Return (X, Y) of the center of cell containing provided text 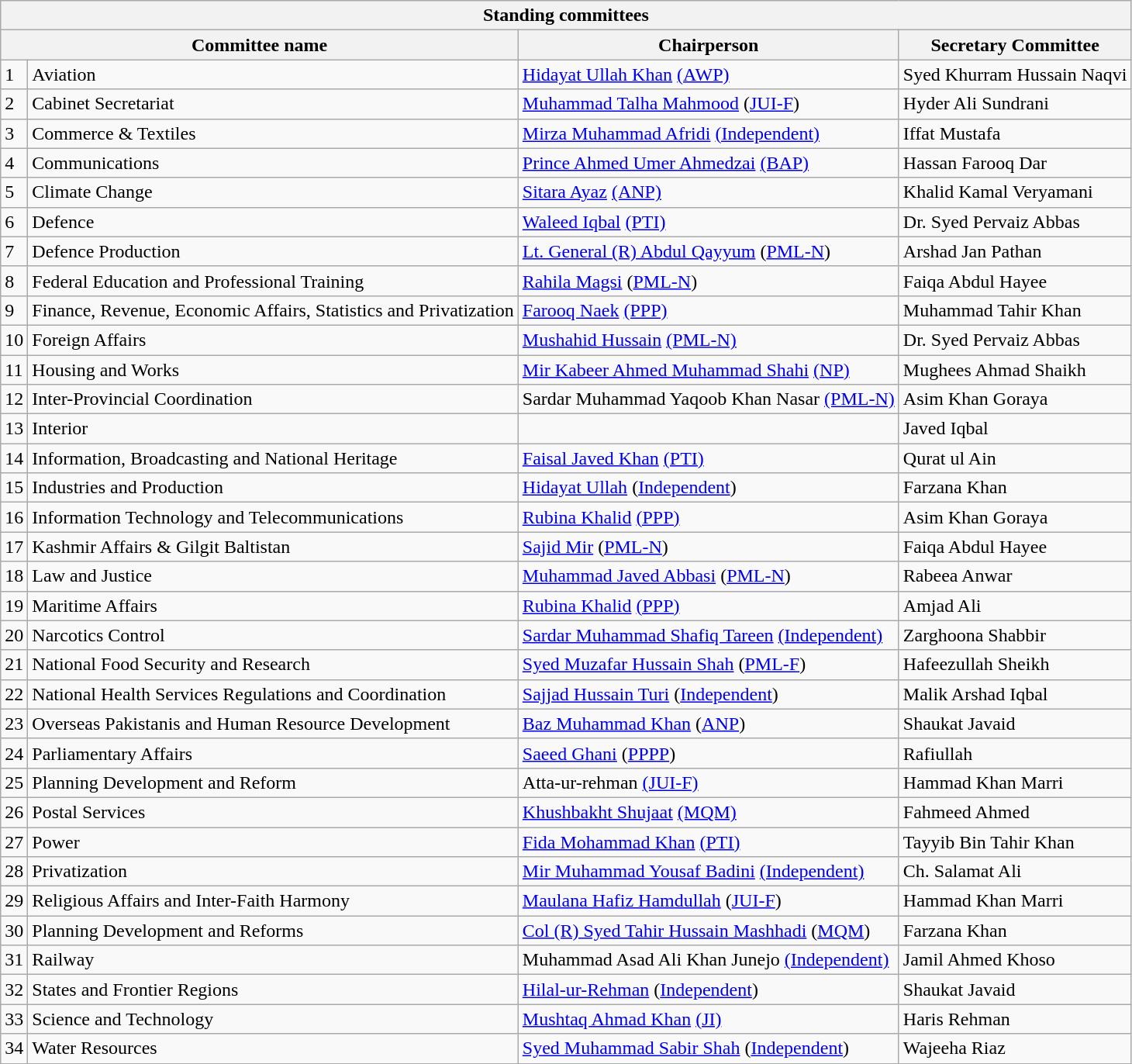
Fida Mohammad Khan (PTI) (709, 841)
Rafiullah (1015, 753)
10 (14, 340)
22 (14, 694)
Standing committees (566, 16)
18 (14, 576)
Mir Muhammad Yousaf Badini (Independent) (709, 872)
26 (14, 812)
19 (14, 606)
25 (14, 782)
Zarghoona Shabbir (1015, 635)
Prince Ahmed Umer Ahmedzai (BAP) (709, 163)
Syed Muzafar Hussain Shah (PML-F) (709, 665)
33 (14, 1019)
Mushahid Hussain (PML-N) (709, 340)
Overseas Pakistanis and Human Resource Development (273, 724)
Parliamentary Affairs (273, 753)
Federal Education and Professional Training (273, 281)
Sardar Muhammad Shafiq Tareen (Independent) (709, 635)
Interior (273, 429)
2 (14, 104)
Planning Development and Reforms (273, 931)
Defence Production (273, 251)
Hilal-ur-Rehman (Independent) (709, 990)
29 (14, 901)
5 (14, 192)
Qurat ul Ain (1015, 458)
States and Frontier Regions (273, 990)
16 (14, 517)
1 (14, 74)
Syed Khurram Hussain Naqvi (1015, 74)
13 (14, 429)
Defence (273, 222)
Railway (273, 960)
Planning Development and Reform (273, 782)
Maulana Hafiz Hamdullah (JUI-F) (709, 901)
Aviation (273, 74)
34 (14, 1048)
Haris Rehman (1015, 1019)
31 (14, 960)
Sardar Muhammad Yaqoob Khan Nasar (PML-N) (709, 399)
Mughees Ahmad Shaikh (1015, 370)
Khushbakht Shujaat (MQM) (709, 812)
Climate Change (273, 192)
9 (14, 310)
Iffat Mustafa (1015, 133)
Wajeeha Riaz (1015, 1048)
Saeed Ghani (PPPP) (709, 753)
Muhammad Javed Abbasi (PML-N) (709, 576)
Arshad Jan Pathan (1015, 251)
Communications (273, 163)
Muhammad Asad Ali Khan Junejo (Independent) (709, 960)
Tayyib Bin Tahir Khan (1015, 841)
Finance, Revenue, Economic Affairs, Statistics and Privatization (273, 310)
24 (14, 753)
Hassan Farooq Dar (1015, 163)
Hyder Ali Sundrani (1015, 104)
Chairperson (709, 45)
Foreign Affairs (273, 340)
Muhammad Talha Mahmood (JUI-F) (709, 104)
Science and Technology (273, 1019)
Rabeea Anwar (1015, 576)
Housing and Works (273, 370)
28 (14, 872)
Water Resources (273, 1048)
Khalid Kamal Veryamani (1015, 192)
4 (14, 163)
Col (R) Syed Tahir Hussain Mashhadi (MQM) (709, 931)
Muhammad Tahir Khan (1015, 310)
National Food Security and Research (273, 665)
Privatization (273, 872)
National Health Services Regulations and Coordination (273, 694)
Mir Kabeer Ahmed Muhammad Shahi (NP) (709, 370)
Ch. Salamat Ali (1015, 872)
Baz Muhammad Khan (ANP) (709, 724)
Committee name (260, 45)
Mirza Muhammad Afridi (Independent) (709, 133)
Mushtaq Ahmad Khan (JI) (709, 1019)
Hafeezullah Sheikh (1015, 665)
Sajid Mir (PML-N) (709, 547)
Postal Services (273, 812)
Law and Justice (273, 576)
Hidayat Ullah Khan (AWP) (709, 74)
Cabinet Secretariat (273, 104)
6 (14, 222)
20 (14, 635)
Atta-ur-rehman (JUI-F) (709, 782)
14 (14, 458)
11 (14, 370)
32 (14, 990)
Commerce & Textiles (273, 133)
Jamil Ahmed Khoso (1015, 960)
23 (14, 724)
3 (14, 133)
Power (273, 841)
Maritime Affairs (273, 606)
30 (14, 931)
Narcotics Control (273, 635)
Secretary Committee (1015, 45)
Farooq Naek (PPP) (709, 310)
Lt. General (R) Abdul Qayyum (PML-N) (709, 251)
Religious Affairs and Inter-Faith Harmony (273, 901)
Industries and Production (273, 488)
Information Technology and Telecommunications (273, 517)
Javed Iqbal (1015, 429)
Faisal Javed Khan (PTI) (709, 458)
15 (14, 488)
Sajjad Hussain Turi (Independent) (709, 694)
8 (14, 281)
Hidayat Ullah (Independent) (709, 488)
Inter-Provincial Coordination (273, 399)
27 (14, 841)
Kashmir Affairs & Gilgit Baltistan (273, 547)
Amjad Ali (1015, 606)
Fahmeed Ahmed (1015, 812)
17 (14, 547)
7 (14, 251)
Malik Arshad Iqbal (1015, 694)
Information, Broadcasting and National Heritage (273, 458)
Syed Muhammad Sabir Shah (Independent) (709, 1048)
Waleed Iqbal (PTI) (709, 222)
12 (14, 399)
Rahila Magsi (PML-N) (709, 281)
Sitara Ayaz (ANP) (709, 192)
21 (14, 665)
